Identify which cell holds the provided text, then report its [X, Y] central coordinate. 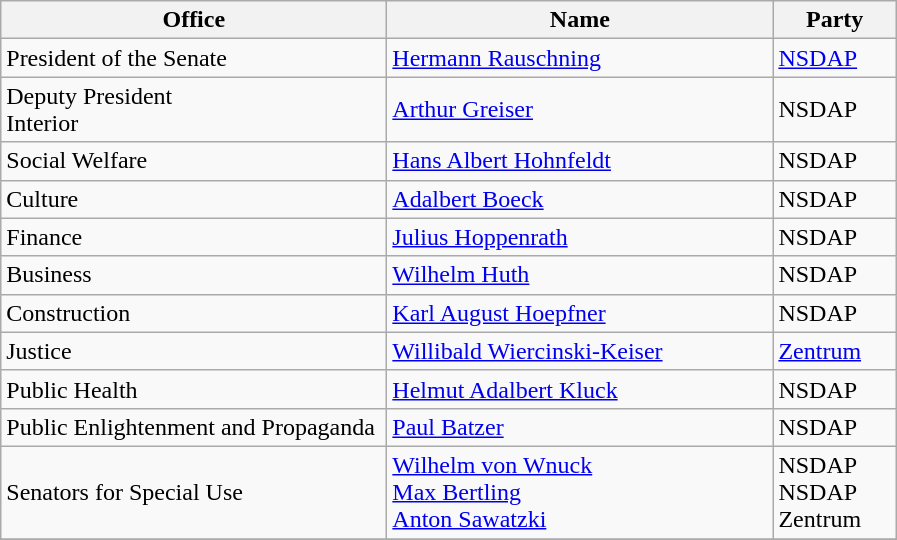
Public Enlightenment and Propaganda [194, 427]
Arthur Greiser [580, 110]
Wilhelm Huth [580, 275]
Name [580, 20]
Adalbert Boeck [580, 199]
Paul Batzer [580, 427]
Construction [194, 313]
Public Health [194, 389]
Julius Hoppenrath [580, 237]
Social Welfare [194, 161]
Wilhelm von Wnuck Max Bertling Anton Sawatzki [580, 492]
Zentrum [835, 351]
Justice [194, 351]
Senators for Special Use [194, 492]
Hermann Rauschning [580, 58]
Finance [194, 237]
Office [194, 20]
Business [194, 275]
President of the Senate [194, 58]
Hans Albert Hohnfeldt [580, 161]
Culture [194, 199]
Karl August Hoepfner [580, 313]
NSDAP NSDAP Zentrum [835, 492]
Willibald Wiercinski-Keiser [580, 351]
Helmut Adalbert Kluck [580, 389]
Deputy President Interior [194, 110]
Party [835, 20]
